Detect which cell encompasses the target text, then output its (x, y) center coordinate. 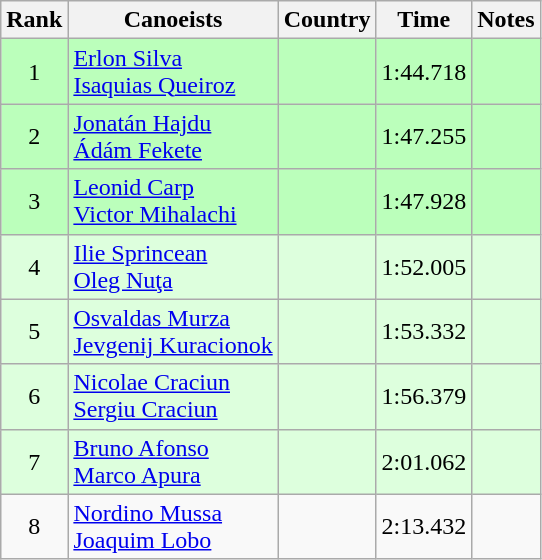
2 (34, 136)
1:53.332 (424, 332)
Country (327, 20)
Rank (34, 20)
1:56.379 (424, 396)
8 (34, 526)
Canoeists (173, 20)
Nordino MussaJoaquim Lobo (173, 526)
1:52.005 (424, 266)
Leonid CarpVictor Mihalachi (173, 202)
Bruno AfonsoMarco Apura (173, 462)
1:47.255 (424, 136)
1 (34, 72)
Osvaldas MurzaJevgenij Kuracionok (173, 332)
2:01.062 (424, 462)
1:47.928 (424, 202)
Ilie SprinceanOleg Nuţa (173, 266)
Jonatán HajduÁdám Fekete (173, 136)
5 (34, 332)
2:13.432 (424, 526)
6 (34, 396)
Time (424, 20)
3 (34, 202)
7 (34, 462)
Nicolae CraciunSergiu Craciun (173, 396)
Notes (506, 20)
1:44.718 (424, 72)
Erlon SilvaIsaquias Queiroz (173, 72)
4 (34, 266)
